Identify which cell holds the provided text, then report its [X, Y] central coordinate. 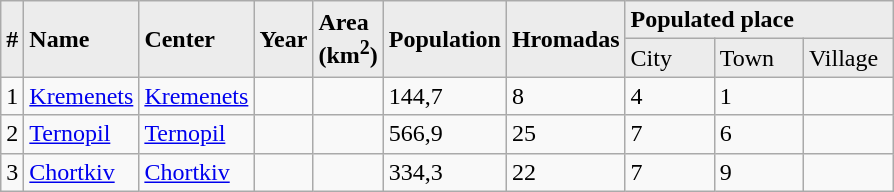
6 [758, 134]
Center [196, 39]
Village [848, 58]
3 [12, 172]
2 [12, 134]
City [670, 58]
Populated place [759, 20]
Town [758, 58]
566,9 [444, 134]
Name [82, 39]
9 [758, 172]
144,7 [444, 96]
334,3 [444, 172]
8 [566, 96]
4 [670, 96]
Population [444, 39]
25 [566, 134]
Hromadas [566, 39]
22 [566, 172]
Year [284, 39]
Area(km2) [348, 39]
# [12, 39]
